Return [x, y] of the center of cell containing provided text 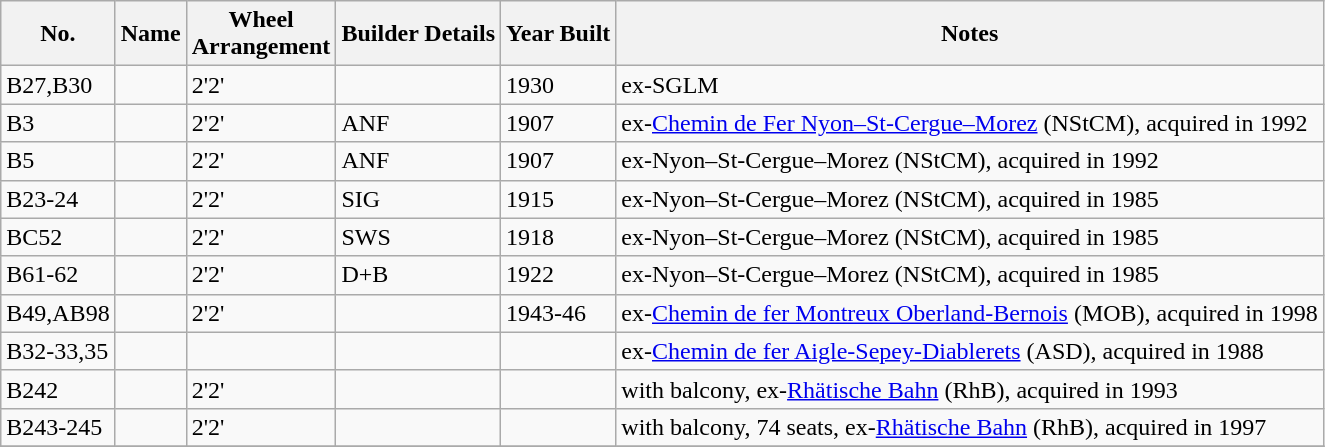
ex-Nyon–St-Cergue–Morez (NStCM), acquired in 1992 [970, 161]
B243-245 [58, 427]
ex-Chemin de fer Montreux Oberland-Bernois (MOB), acquired in 1998 [970, 313]
1930 [558, 85]
Wheel Arrangement [261, 34]
SWS [418, 237]
SIG [418, 199]
B27,B30 [58, 85]
ex-SGLM [970, 85]
D+B [418, 275]
No. [58, 34]
1922 [558, 275]
B49,AB98 [58, 313]
Builder Details [418, 34]
BC52 [58, 237]
ex-Chemin de Fer Nyon–St-Cergue–Morez (NStCM), acquired in 1992 [970, 123]
1915 [558, 199]
B242 [58, 389]
Name [150, 34]
B3 [58, 123]
1943-46 [558, 313]
B23-24 [58, 199]
with balcony, 74 seats, ex-Rhätische Bahn (RhB), acquired in 1997 [970, 427]
B32-33,35 [58, 351]
B5 [58, 161]
1918 [558, 237]
ex-Chemin de fer Aigle-Sepey-Diablerets (ASD), acquired in 1988 [970, 351]
Year Built [558, 34]
B61-62 [58, 275]
Notes [970, 34]
with balcony, ex-Rhätische Bahn (RhB), acquired in 1993 [970, 389]
